From the cell containing the given text, extract its center point as [X, Y] coordinate. 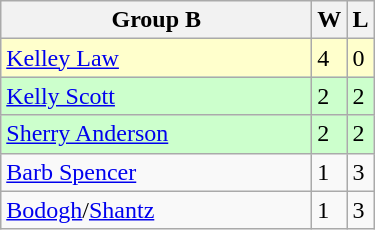
W [330, 20]
L [360, 20]
4 [330, 58]
Kelly Scott [156, 96]
Barb Spencer [156, 172]
Bodogh/Shantz [156, 210]
Kelley Law [156, 58]
Group B [156, 20]
Sherry Anderson [156, 134]
0 [360, 58]
